Capture the cell that displays the provided text and extract its (x, y) central coordinate. 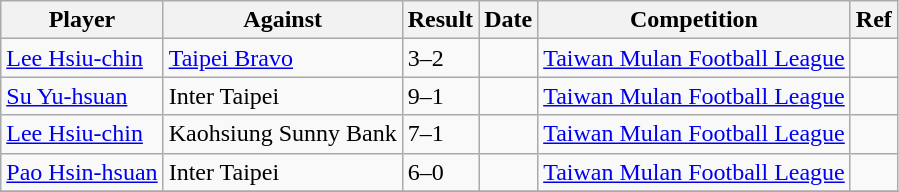
Pao Hsin-hsuan (82, 172)
6–0 (440, 172)
7–1 (440, 134)
Date (508, 20)
Taipei Bravo (282, 58)
9–1 (440, 96)
Against (282, 20)
Kaohsiung Sunny Bank (282, 134)
Ref (874, 20)
Su Yu-hsuan (82, 96)
3–2 (440, 58)
Player (82, 20)
Result (440, 20)
Competition (694, 20)
